Identify which cell holds the provided text, then report its [X, Y] central coordinate. 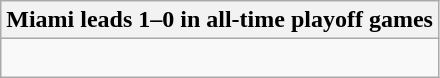
Miami leads 1–0 in all-time playoff games [220, 20]
